Locate the cell with the specified text and output its (x, y) center coordinate. 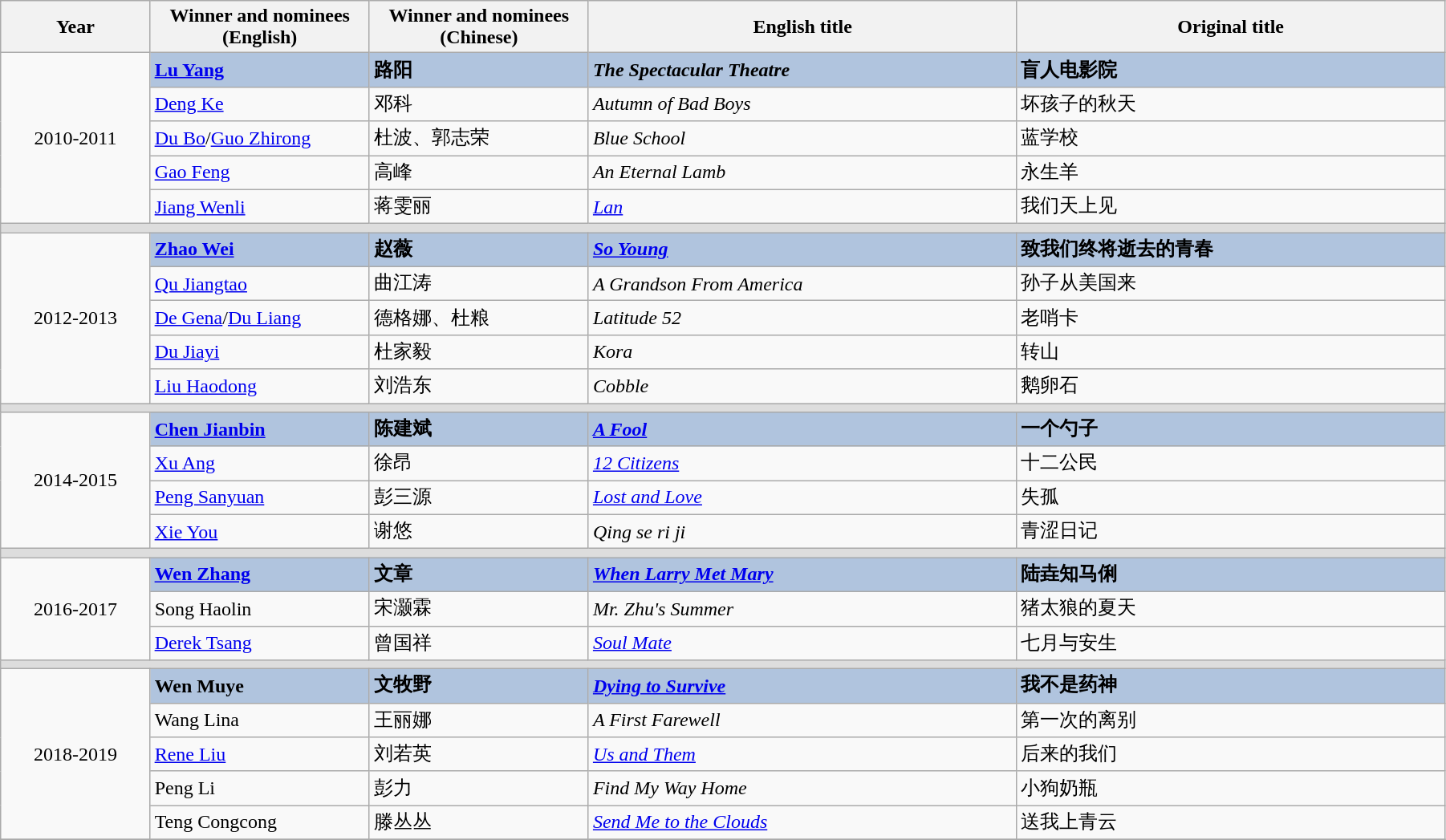
Mr. Zhu's Summer (802, 608)
The Spectacular Theatre (802, 71)
滕丛丛 (478, 823)
失孤 (1231, 497)
Latitude 52 (802, 318)
杜波、郭志荣 (478, 138)
Du Bo/Guo Zhirong (260, 138)
Wen Muye (260, 687)
第一次的离别 (1231, 720)
Zhao Wei (260, 250)
Lu Yang (260, 71)
Xie You (260, 531)
我不是药神 (1231, 687)
12 Citizens (802, 464)
An Eternal Lamb (802, 173)
七月与安生 (1231, 643)
曲江涛 (478, 284)
宋灏霖 (478, 608)
猪太狼的夏天 (1231, 608)
Cobble (802, 387)
徐昂 (478, 464)
Lost and Love (802, 497)
Year (75, 27)
蓝学校 (1231, 138)
刘若英 (478, 754)
Find My Way Home (802, 788)
陆垚知马俐 (1231, 574)
文章 (478, 574)
De Gena/Du Liang (260, 318)
2016-2017 (75, 609)
Lan (802, 207)
Derek Tsang (260, 643)
Deng Ke (260, 104)
English title (802, 27)
送我上青云 (1231, 823)
坏孩子的秋天 (1231, 104)
Wen Zhang (260, 574)
Qing se ri ji (802, 531)
A First Farewell (802, 720)
Qu Jiangtao (260, 284)
致我们终将逝去的青春 (1231, 250)
彭三源 (478, 497)
王丽娜 (478, 720)
Peng Li (260, 788)
A Fool (802, 430)
2014-2015 (75, 481)
Liu Haodong (260, 387)
Wang Lina (260, 720)
Us and Them (802, 754)
Soul Mate (802, 643)
蒋雯丽 (478, 207)
青涩日记 (1231, 531)
Dying to Survive (802, 687)
路阳 (478, 71)
Song Haolin (260, 608)
Peng Sanyuan (260, 497)
曾国祥 (478, 643)
孙子从美国来 (1231, 284)
十二公民 (1231, 464)
陈建斌 (478, 430)
When Larry Met Mary (802, 574)
2010-2011 (75, 138)
杜家毅 (478, 351)
转山 (1231, 351)
2018-2019 (75, 754)
Kora (802, 351)
鹅卵石 (1231, 387)
A Grandson From America (802, 284)
Blue School (802, 138)
Winner and nominees(Chinese) (478, 27)
后来的我们 (1231, 754)
2012-2013 (75, 318)
小狗奶瓶 (1231, 788)
Rene Liu (260, 754)
邓科 (478, 104)
Gao Feng (260, 173)
谢悠 (478, 531)
盲人电影院 (1231, 71)
我们天上见 (1231, 207)
一个勺子 (1231, 430)
So Young (802, 250)
Xu Ang (260, 464)
Autumn of Bad Boys (802, 104)
Winner and nominees(English) (260, 27)
Jiang Wenli (260, 207)
Send Me to the Clouds (802, 823)
Teng Congcong (260, 823)
赵薇 (478, 250)
德格娜、杜粮 (478, 318)
Original title (1231, 27)
高峰 (478, 173)
永生羊 (1231, 173)
Chen Jianbin (260, 430)
文牧野 (478, 687)
老哨卡 (1231, 318)
刘浩东 (478, 387)
彭力 (478, 788)
Du Jiayi (260, 351)
